Return [X, Y] of the center of cell containing provided text 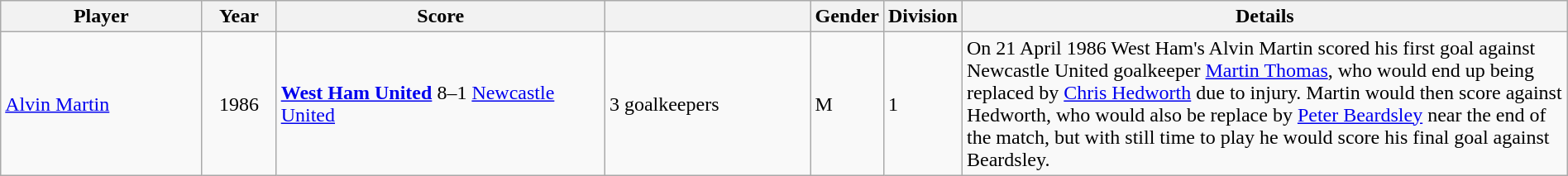
M [847, 104]
Details [1264, 17]
Division [923, 17]
West Ham United 8–1 Newcastle United [440, 104]
3 goalkeepers [708, 104]
Alvin Martin [101, 104]
Year [239, 17]
Gender [847, 17]
1 [923, 104]
Score [440, 17]
1986 [239, 104]
Player [101, 17]
